Search for the cell housing the specified text and yield its [X, Y] center coordinate. 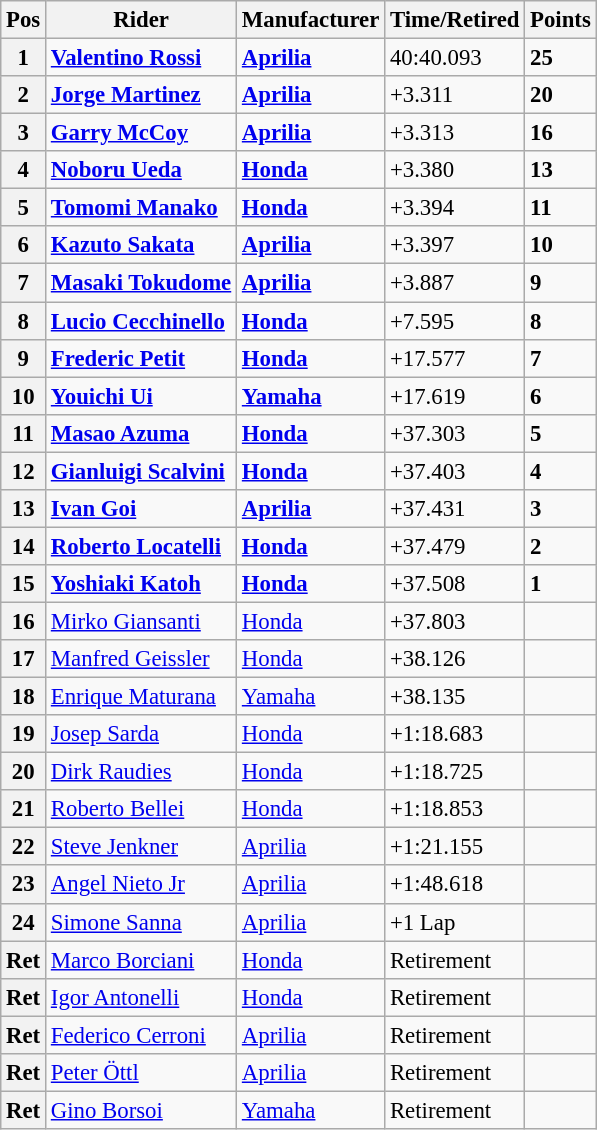
+1 Lap [455, 922]
+3.380 [455, 170]
15 [24, 584]
Gino Borsoi [142, 1110]
+7.595 [455, 321]
19 [24, 734]
Time/Retired [455, 20]
14 [24, 546]
Enrique Maturana [142, 697]
Mirko Giansanti [142, 621]
+1:18.683 [455, 734]
Igor Antonelli [142, 997]
+37.508 [455, 584]
18 [24, 697]
Garry McCoy [142, 133]
+17.619 [455, 396]
Frederic Petit [142, 358]
Federico Cerroni [142, 1035]
+3.313 [455, 133]
Roberto Locatelli [142, 546]
Manfred Geissler [142, 659]
+37.431 [455, 509]
Josep Sarda [142, 734]
+37.479 [455, 546]
Rider [142, 20]
Tomomi Manako [142, 208]
+17.577 [455, 358]
Masaki Tokudome [142, 283]
+3.397 [455, 245]
+3.394 [455, 208]
22 [24, 847]
21 [24, 809]
23 [24, 885]
Points [560, 20]
+3.887 [455, 283]
Simone Sanna [142, 922]
+1:48.618 [455, 885]
Peter Öttl [142, 1073]
+38.135 [455, 697]
Yoshiaki Katoh [142, 584]
Pos [24, 20]
+1:18.853 [455, 809]
+3.311 [455, 95]
Youichi Ui [142, 396]
Roberto Bellei [142, 809]
Angel Nieto Jr [142, 885]
Dirk Raudies [142, 772]
Kazuto Sakata [142, 245]
+1:21.155 [455, 847]
24 [24, 922]
+1:18.725 [455, 772]
Manufacturer [311, 20]
17 [24, 659]
+37.803 [455, 621]
+38.126 [455, 659]
12 [24, 471]
+37.303 [455, 433]
Gianluigi Scalvini [142, 471]
Jorge Martinez [142, 95]
Masao Azuma [142, 433]
Ivan Goi [142, 509]
40:40.093 [455, 58]
Steve Jenkner [142, 847]
Lucio Cecchinello [142, 321]
Noboru Ueda [142, 170]
Marco Borciani [142, 960]
Valentino Rossi [142, 58]
25 [560, 58]
+37.403 [455, 471]
